Locate the cell with the specified text and output its (X, Y) center coordinate. 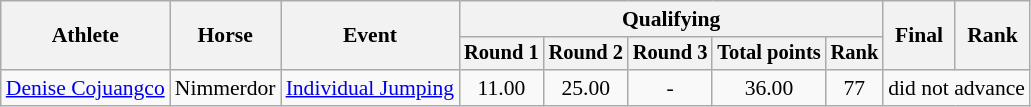
25.00 (586, 88)
36.00 (768, 88)
Individual Jumping (370, 88)
77 (855, 88)
Round 1 (501, 54)
Qualifying (671, 19)
Round 3 (670, 54)
Total points (768, 54)
Final (919, 36)
- (670, 88)
Nimmerdor (226, 88)
Event (370, 36)
Athlete (86, 36)
Denise Cojuangco (86, 88)
Round 2 (586, 54)
Horse (226, 36)
did not advance (956, 88)
11.00 (501, 88)
